Return (x, y) of the center of cell containing provided text 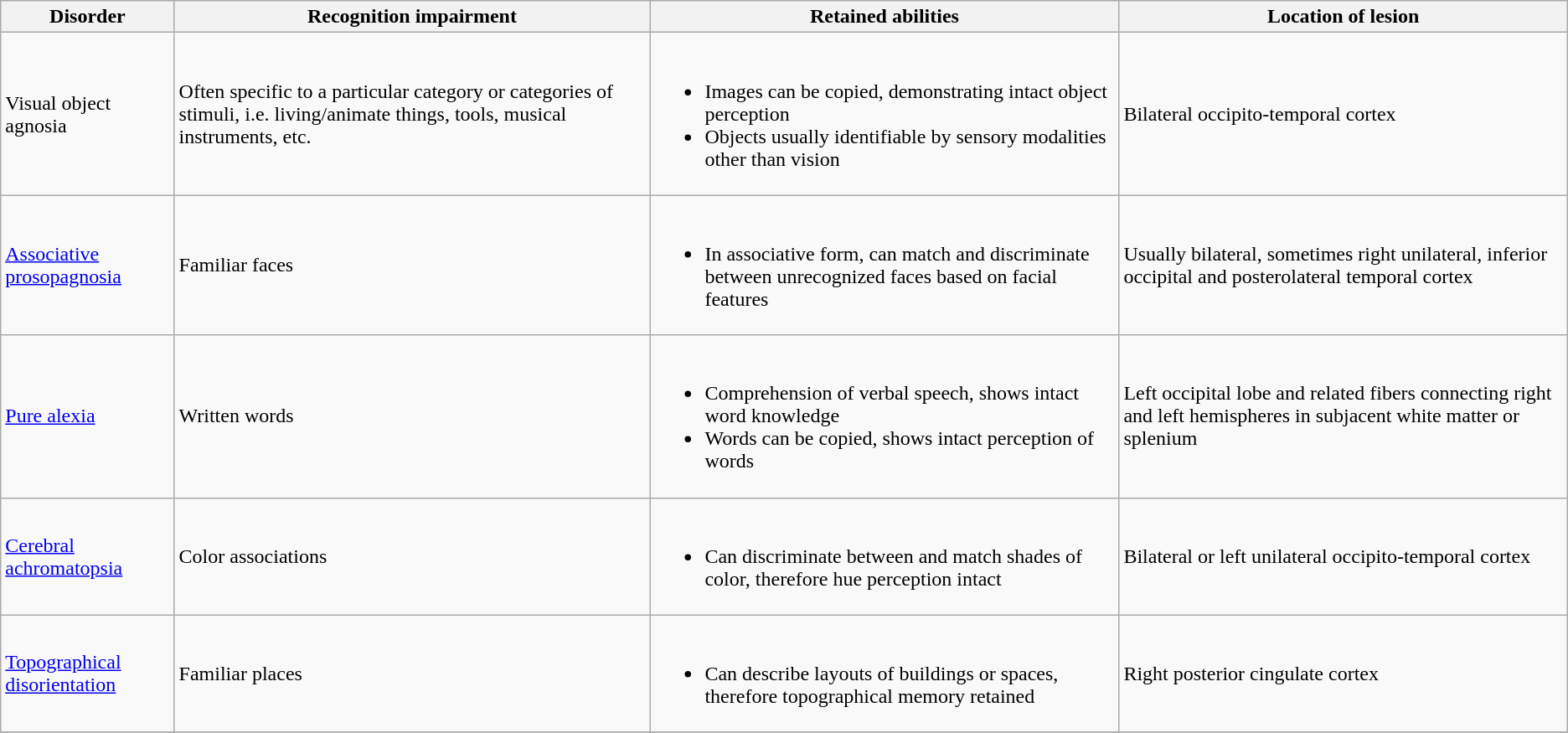
Usually bilateral, sometimes right unilateral, inferior occipital and posterolateral temporal cortex (1344, 265)
Familiar faces (412, 265)
Can describe layouts of buildings or spaces, therefore topographical memory retained (885, 674)
Familiar places (412, 674)
Visual object agnosia (87, 114)
Bilateral or left unilateral occipito-temporal cortex (1344, 556)
Disorder (87, 17)
Right posterior cingulate cortex (1344, 674)
Topographical disorientation (87, 674)
Location of lesion (1344, 17)
Left occipital lobe and related fibers connecting right and left hemispheres in subjacent white matter or splenium (1344, 416)
In associative form, can match and discriminate between unrecognized faces based on facial features (885, 265)
Retained abilities (885, 17)
Written words (412, 416)
Can discriminate between and match shades of color, therefore hue perception intact (885, 556)
Recognition impairment (412, 17)
Comprehension of verbal speech, shows intact word knowledgeWords can be copied, shows intact perception of words (885, 416)
Bilateral occipito-temporal cortex (1344, 114)
Pure alexia (87, 416)
Associative prosopagnosia (87, 265)
Images can be copied, demonstrating intact object perceptionObjects usually identifiable by sensory modalities other than vision (885, 114)
Often specific to a particular category or categories of stimuli, i.e. living/animate things, tools, musical instruments, etc. (412, 114)
Cerebral achromatopsia (87, 556)
Color associations (412, 556)
